Return (x, y) of the center of cell containing provided text 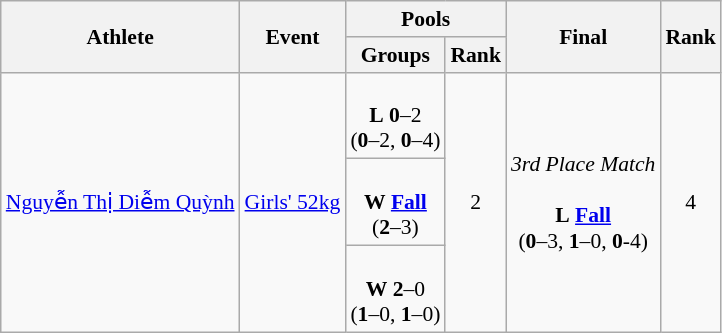
W Fall(2–3) (395, 202)
Nguyễn Thị Diễm Quỳnh (120, 202)
Athlete (120, 36)
Groups (395, 55)
W 2–0(1–0, 1–0) (395, 290)
L 0–2(0–2, 0–4) (395, 116)
Pools (426, 19)
2 (476, 202)
Event (293, 36)
4 (690, 202)
Final (583, 36)
Girls' 52kg (293, 202)
3rd Place MatchL Fall(0–3, 1–0, 0-4) (583, 202)
